Extract the [X, Y] coordinate from the center of the cell holding the provided text.  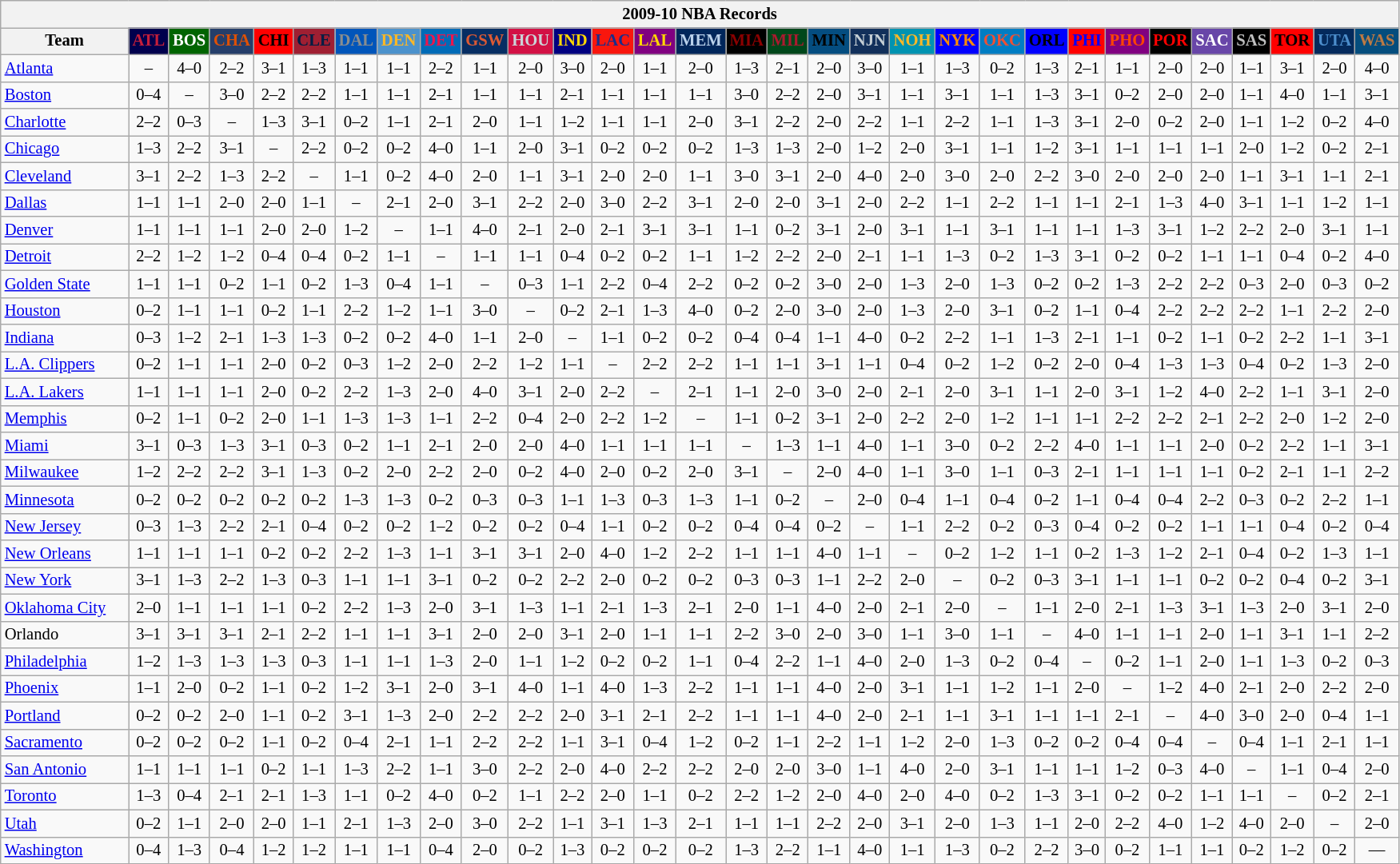
Philadelphia [65, 661]
Dallas [65, 203]
Utah [65, 823]
CLE [313, 41]
SAC [1212, 41]
San Antonio [65, 770]
New York [65, 580]
Houston [65, 311]
Washington [65, 850]
L.A. Lakers [65, 392]
Charlotte [65, 122]
Sacramento [65, 743]
NJN [870, 41]
PHO [1127, 41]
Orlando [65, 635]
MIN [829, 41]
HOU [531, 41]
WAS [1377, 41]
Boston [65, 95]
Portland [65, 715]
Golden State [65, 284]
POR [1171, 41]
Toronto [65, 796]
Atlanta [65, 68]
NYK [957, 41]
New Jersey [65, 527]
MEM [700, 41]
Detroit [65, 257]
Indiana [65, 338]
CHA [232, 41]
BOS [189, 41]
CHI [273, 41]
SAS [1251, 41]
Phoenix [65, 688]
Minnesota [65, 500]
L.A. Clippers [65, 364]
Chicago [65, 149]
Cleveland [65, 176]
Denver [65, 229]
— [1377, 850]
LAL [655, 41]
IND [572, 41]
ATL [149, 41]
GSW [485, 41]
DAL [357, 41]
Miami [65, 445]
Memphis [65, 419]
Oklahoma City [65, 607]
MIA [747, 41]
MIL [788, 41]
UTA [1334, 41]
2009-10 NBA Records [700, 14]
TOR [1292, 41]
Team [65, 41]
New Orleans [65, 554]
NOH [913, 41]
PHI [1087, 41]
LAC [612, 41]
Milwaukee [65, 472]
DET [441, 41]
ORL [1047, 41]
DEN [398, 41]
OKC [1003, 41]
